Scan for the cell matching the given text and deliver its (X, Y) coordinate at center. 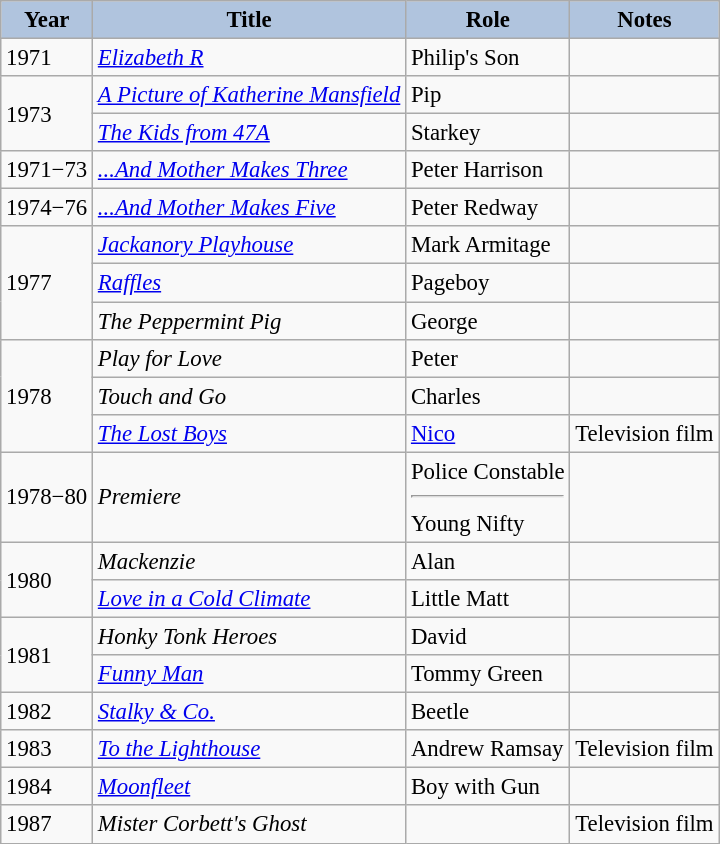
1978 (47, 396)
...And Mother Makes Five (250, 208)
Premiere (250, 497)
Little Matt (488, 599)
Mark Armitage (488, 245)
Moonfleet (250, 787)
1980 (47, 580)
The Lost Boys (250, 433)
1981 (47, 656)
1982 (47, 712)
Peter Harrison (488, 170)
A Picture of Katherine Mansfield (250, 95)
David (488, 637)
Title (250, 20)
Touch and Go (250, 396)
Elizabeth R (250, 58)
1971−73 (47, 170)
Jackanory Playhouse (250, 245)
Peter Redway (488, 208)
Funny Man (250, 674)
Charles (488, 396)
To the Lighthouse (250, 749)
Raffles (250, 283)
Alan (488, 561)
1974−76 (47, 208)
Philip's Son (488, 58)
Pip (488, 95)
1984 (47, 787)
Beetle (488, 712)
Police ConstableYoung Nifty (488, 497)
...And Mother Makes Three (250, 170)
Pageboy (488, 283)
1977 (47, 282)
1987 (47, 825)
Andrew Ramsay (488, 749)
George (488, 321)
1973 (47, 114)
Year (47, 20)
Mackenzie (250, 561)
Love in a Cold Climate (250, 599)
Starkey (488, 133)
Role (488, 20)
Mister Corbett's Ghost (250, 825)
1983 (47, 749)
Notes (644, 20)
Boy with Gun (488, 787)
1971 (47, 58)
1978−80 (47, 497)
Peter (488, 358)
Tommy Green (488, 674)
Nico (488, 433)
The Peppermint Pig (250, 321)
Honky Tonk Heroes (250, 637)
Stalky & Co. (250, 712)
Play for Love (250, 358)
The Kids from 47A (250, 133)
